Scan for the cell matching the given text and deliver its (X, Y) coordinate at center. 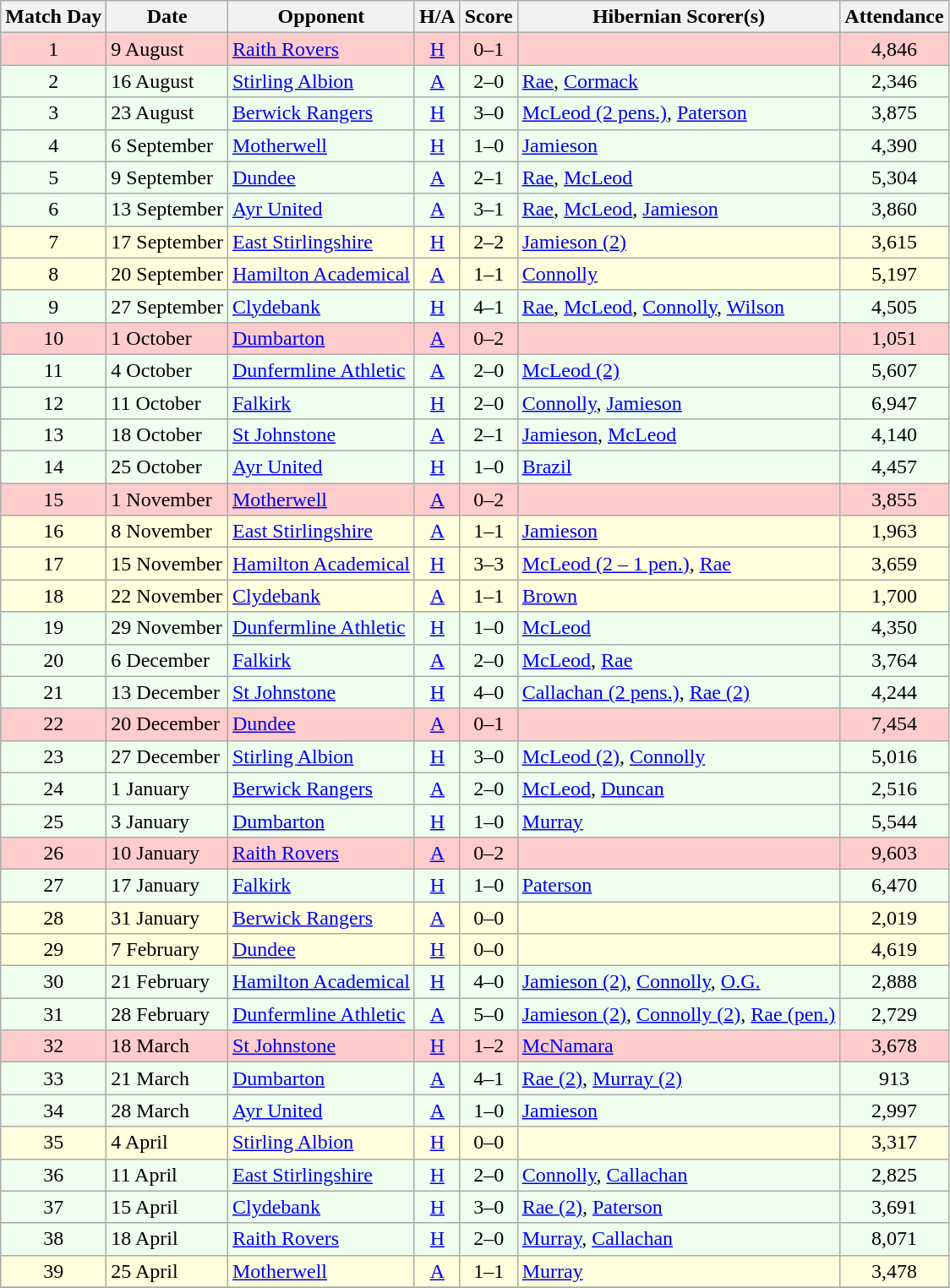
27 September (167, 306)
21 March (167, 1078)
28 February (167, 1014)
1,700 (894, 596)
Date (167, 17)
36 (54, 1175)
39 (54, 1271)
Jamieson, McLeod (679, 435)
12 (54, 403)
18 October (167, 435)
5,197 (894, 274)
McLeod (2 pens.), Paterson (679, 113)
17 January (167, 885)
3,691 (894, 1207)
2,019 (894, 917)
Connolly, Callachan (679, 1175)
3,659 (894, 564)
McLeod (2) (679, 370)
2,888 (894, 982)
25 April (167, 1271)
2,997 (894, 1111)
25 October (167, 467)
3 January (167, 821)
10 January (167, 853)
Rae (2), Murray (2) (679, 1078)
28 (54, 917)
13 September (167, 210)
18 March (167, 1046)
Murray, Callachan (679, 1239)
4,390 (894, 145)
Jamieson (2) (679, 242)
22 (54, 724)
2,516 (894, 789)
1–2 (489, 1046)
9 (54, 306)
4,350 (894, 628)
25 (54, 821)
Callachan (2 pens.), Rae (2) (679, 692)
1 October (167, 338)
17 September (167, 242)
3,875 (894, 113)
18 (54, 596)
H/A (437, 17)
37 (54, 1207)
4,244 (894, 692)
13 (54, 435)
11 April (167, 1175)
5,607 (894, 370)
3–3 (489, 564)
3 (54, 113)
20 December (167, 724)
35 (54, 1143)
McLeod, Duncan (679, 789)
4,457 (894, 467)
7 (54, 242)
4,619 (894, 950)
2,729 (894, 1014)
17 (54, 564)
6 September (167, 145)
McLeod (2), Connolly (679, 756)
5,544 (894, 821)
7,454 (894, 724)
Rae (2), Paterson (679, 1207)
5–0 (489, 1014)
4,140 (894, 435)
15 (54, 499)
22 November (167, 596)
3,764 (894, 660)
5,016 (894, 756)
9 September (167, 177)
Rae, McLeod (679, 177)
4,505 (894, 306)
16 (54, 532)
1 January (167, 789)
6 (54, 210)
Rae, McLeod, Connolly, Wilson (679, 306)
1 November (167, 499)
4 April (167, 1143)
8 November (167, 532)
6 December (167, 660)
21 (54, 692)
3,478 (894, 1271)
32 (54, 1046)
Rae, McLeod, Jamieson (679, 210)
26 (54, 853)
5,304 (894, 177)
2,825 (894, 1175)
2,346 (894, 81)
Match Day (54, 17)
6,470 (894, 885)
20 September (167, 274)
Connolly (679, 274)
21 February (167, 982)
28 March (167, 1111)
20 (54, 660)
27 December (167, 756)
4 October (167, 370)
16 August (167, 81)
3,317 (894, 1143)
29 November (167, 628)
4,846 (894, 49)
2–2 (489, 242)
913 (894, 1078)
Paterson (679, 885)
19 (54, 628)
Brown (679, 596)
8,071 (894, 1239)
10 (54, 338)
9 August (167, 49)
McNamara (679, 1046)
33 (54, 1078)
Opponent (321, 17)
1,051 (894, 338)
McLeod (679, 628)
Score (489, 17)
Brazil (679, 467)
Jamieson (2), Connolly (2), Rae (pen.) (679, 1014)
18 April (167, 1239)
Attendance (894, 17)
3–1 (489, 210)
Rae, Cormack (679, 81)
38 (54, 1239)
Connolly, Jamieson (679, 403)
9,603 (894, 853)
23 August (167, 113)
6,947 (894, 403)
1 (54, 49)
4 (54, 145)
1,963 (894, 532)
15 April (167, 1207)
13 December (167, 692)
31 January (167, 917)
McLeod (2 – 1 pen.), Rae (679, 564)
8 (54, 274)
31 (54, 1014)
11 October (167, 403)
3,860 (894, 210)
14 (54, 467)
24 (54, 789)
15 November (167, 564)
34 (54, 1111)
3,615 (894, 242)
5 (54, 177)
3,855 (894, 499)
McLeod, Rae (679, 660)
11 (54, 370)
2 (54, 81)
Hibernian Scorer(s) (679, 17)
7 February (167, 950)
3,678 (894, 1046)
29 (54, 950)
23 (54, 756)
30 (54, 982)
27 (54, 885)
Jamieson (2), Connolly, O.G. (679, 982)
